Extract the (x, y) coordinate from the center of the cell holding the provided text.  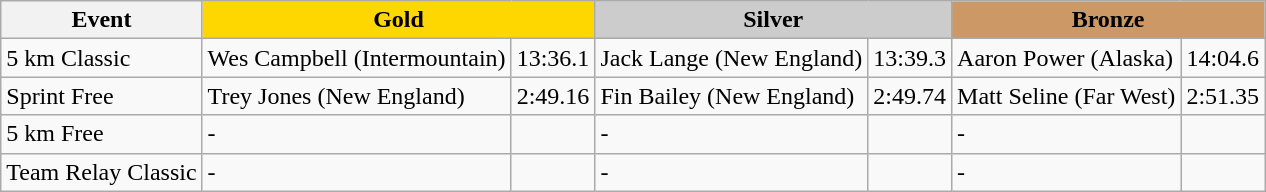
Silver (774, 20)
Aaron Power (Alaska) (1066, 58)
Gold (398, 20)
5 km Classic (102, 58)
2:49.16 (553, 96)
Matt Seline (Far West) (1066, 96)
2:49.74 (910, 96)
5 km Free (102, 134)
Team Relay Classic (102, 172)
Fin Bailey (New England) (732, 96)
2:51.35 (1223, 96)
Trey Jones (New England) (356, 96)
14:04.6 (1223, 58)
Sprint Free (102, 96)
Event (102, 20)
Wes Campbell (Intermountain) (356, 58)
13:36.1 (553, 58)
Bronze (1108, 20)
Jack Lange (New England) (732, 58)
13:39.3 (910, 58)
